Scan for the cell matching the given text and deliver its [X, Y] coordinate at center. 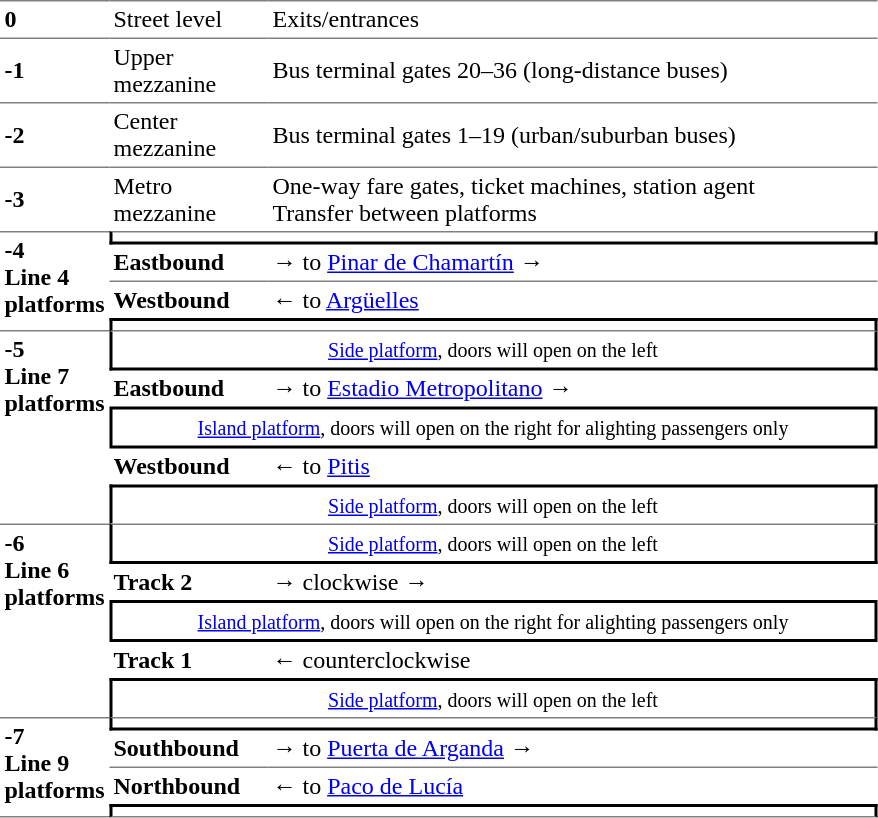
→ clockwise → [572, 582]
Exits/entrances [572, 19]
-1 [54, 70]
-5 Line 7 platforms [54, 428]
Track 2 [188, 582]
Track 1 [188, 660]
← counterclockwise [572, 660]
0 [54, 19]
→ to Pinar de Chamartín → [572, 263]
Northbound [188, 786]
Upper mezzanine [188, 70]
Southbound [188, 749]
Metro mezzanine [188, 198]
Bus terminal gates 20–36 (long-distance buses) [572, 70]
-7Line 9 platforms [54, 767]
← to Paco de Lucía [572, 786]
-3 [54, 198]
-2 [54, 134]
→ to Puerta de Arganda → [572, 749]
Street level [188, 19]
→ to Estadio Metropolitano → [572, 388]
Center mezzanine [188, 134]
-6 Line 6 platforms [54, 621]
One-way fare gates, ticket machines, station agent Transfer between platforms [572, 198]
← to Argüelles [572, 300]
-4Line 4 platforms [54, 281]
← to Pitis [572, 466]
Bus terminal gates 1–19 (urban/suburban buses) [572, 134]
